Pinpoint the cell where the given text exists, returning its (X, Y) midpoint coordinate. 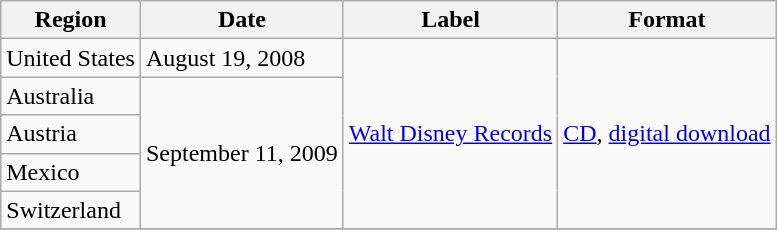
United States (71, 58)
CD, digital download (667, 134)
September 11, 2009 (242, 153)
Austria (71, 134)
August 19, 2008 (242, 58)
Walt Disney Records (450, 134)
Date (242, 20)
Australia (71, 96)
Label (450, 20)
Format (667, 20)
Region (71, 20)
Mexico (71, 172)
Switzerland (71, 210)
